Scan for the cell matching the given text and deliver its [X, Y] coordinate at center. 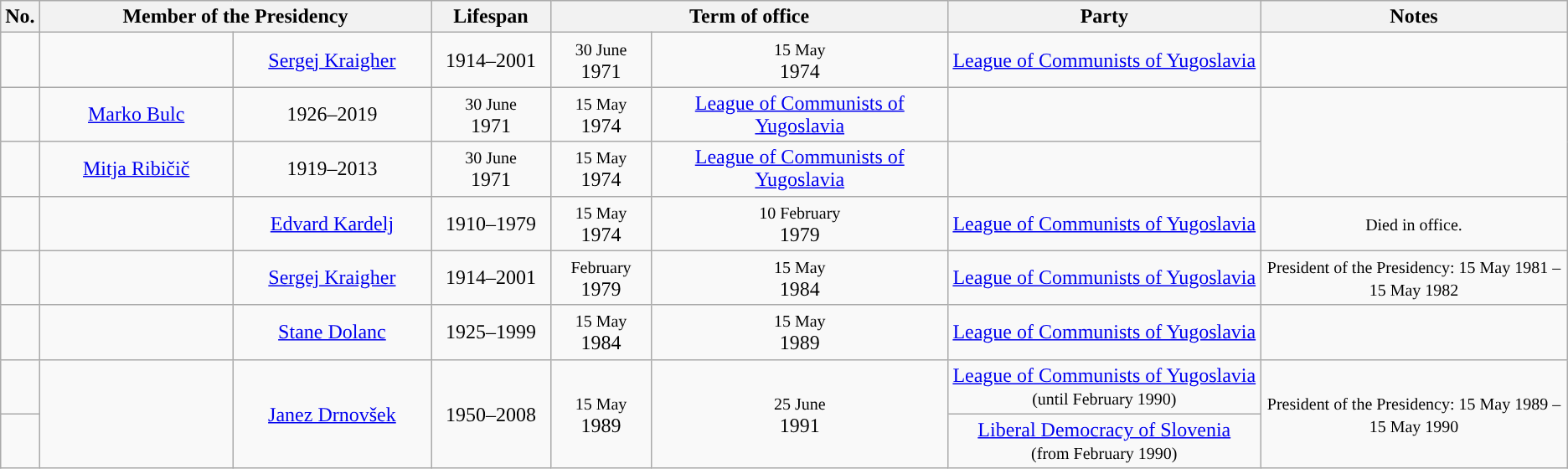
Mitja Ribičič [136, 169]
1925–1999 [491, 332]
Term of office [749, 17]
Died in office. [1414, 223]
25 June1991 [800, 414]
President of the Presidency: 15 May 1989 – 15 May 1990 [1414, 414]
Notes [1414, 17]
1950–2008 [491, 414]
Stane Dolanc [332, 332]
Liberal Democracy of Slovenia(from February 1990) [1104, 441]
Edvard Kardelj [332, 223]
February1979 [601, 278]
10 February1979 [800, 223]
Member of the Presidency [235, 17]
Lifespan [491, 17]
President of the Presidency: 15 May 1981 – 15 May 1982 [1414, 278]
No. [20, 17]
1919–2013 [332, 169]
Party [1104, 17]
Janez Drnovšek [332, 414]
League of Communists of Yugoslavia (until February 1990) [1104, 387]
Marko Bulc [136, 114]
1910–1979 [491, 223]
1926–2019 [332, 114]
